Return (X, Y) of the center of cell containing provided text 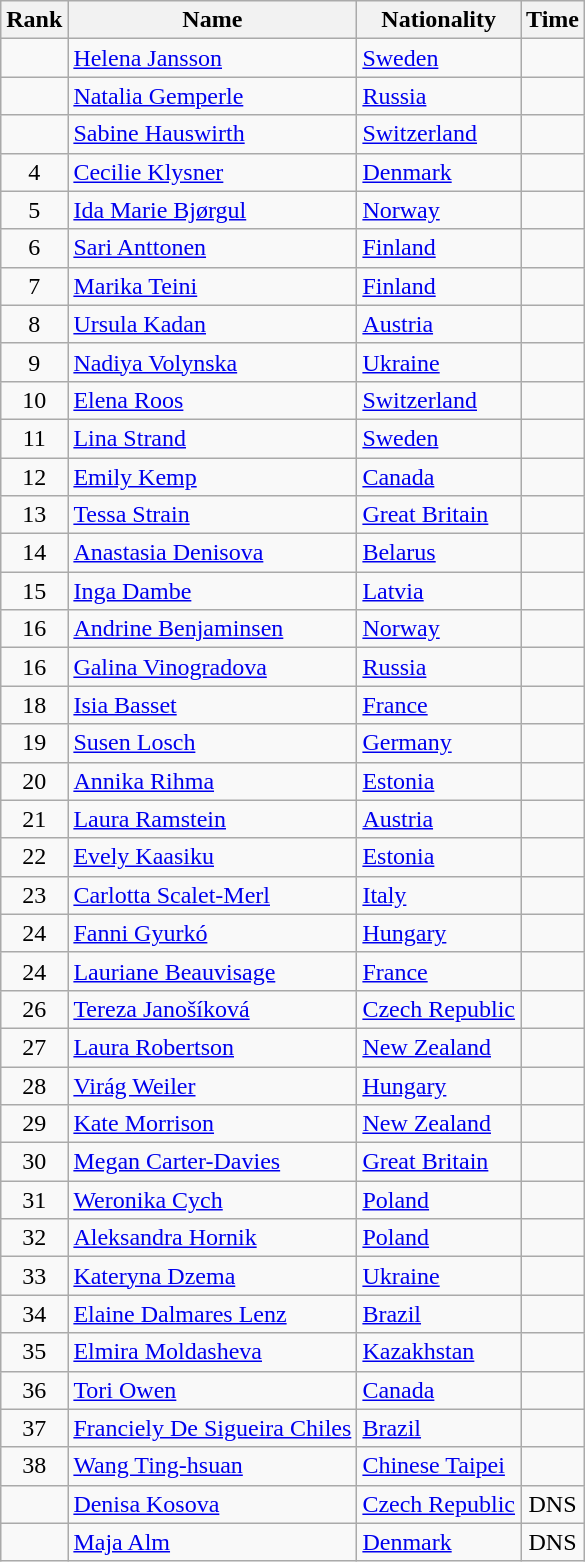
5 (34, 210)
7 (34, 286)
Tereza Janošíková (212, 1009)
4 (34, 172)
Lauriane Beauvisage (212, 971)
Ida Marie Bjørgul (212, 210)
Helena Jansson (212, 58)
Name (212, 20)
Nadiya Volynska (212, 362)
Elena Roos (212, 400)
Maja Alm (212, 1542)
Virág Weiler (212, 1085)
Latvia (439, 591)
30 (34, 1162)
Inga Dambe (212, 591)
35 (34, 1352)
Belarus (439, 553)
11 (34, 438)
Evely Kaasiku (212, 857)
Aleksandra Hornik (212, 1238)
36 (34, 1390)
Kazakhstan (439, 1352)
Laura Robertson (212, 1047)
Chinese Taipei (439, 1466)
Italy (439, 895)
10 (34, 400)
Susen Losch (212, 743)
Kateryna Dzema (212, 1276)
28 (34, 1085)
Denisa Kosova (212, 1504)
9 (34, 362)
Tessa Strain (212, 515)
Fanni Gyurkó (212, 933)
Ursula Kadan (212, 324)
19 (34, 743)
31 (34, 1200)
32 (34, 1238)
21 (34, 819)
Emily Kemp (212, 477)
34 (34, 1314)
6 (34, 248)
Franciely De Sigueira Chiles (212, 1428)
27 (34, 1047)
Tori Owen (212, 1390)
Lina Strand (212, 438)
37 (34, 1428)
14 (34, 553)
Germany (439, 743)
Nationality (439, 20)
Annika Rihma (212, 781)
38 (34, 1466)
33 (34, 1276)
Galina Vinogradova (212, 667)
Sari Anttonen (212, 248)
8 (34, 324)
Time (553, 20)
Andrine Benjaminsen (212, 629)
Kate Morrison (212, 1124)
13 (34, 515)
Isia Basset (212, 705)
22 (34, 857)
23 (34, 895)
Elaine Dalmares Lenz (212, 1314)
Wang Ting-hsuan (212, 1466)
12 (34, 477)
Cecilie Klysner (212, 172)
Marika Teini (212, 286)
15 (34, 591)
Megan Carter-Davies (212, 1162)
Carlotta Scalet-Merl (212, 895)
Anastasia Denisova (212, 553)
Laura Ramstein (212, 819)
18 (34, 705)
Natalia Gemperle (212, 96)
20 (34, 781)
Sabine Hauswirth (212, 134)
Weronika Cych (212, 1200)
26 (34, 1009)
Rank (34, 20)
29 (34, 1124)
Elmira Moldasheva (212, 1352)
